Return (x, y) of the center of cell containing provided text 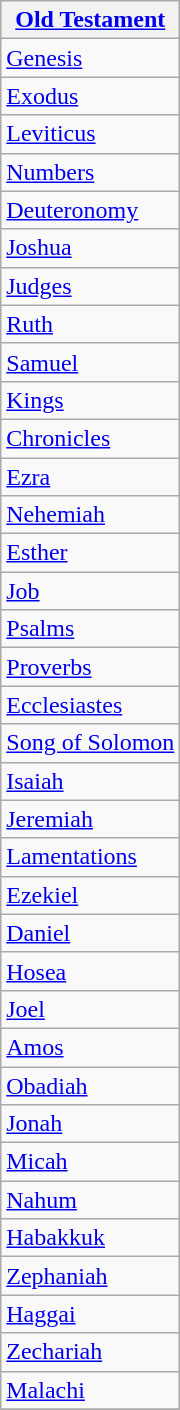
Amos (90, 1047)
Leviticus (90, 134)
Malachi (90, 1390)
Nahum (90, 1200)
Daniel (90, 933)
Judges (90, 286)
Obadiah (90, 1085)
Ezekiel (90, 895)
Old Testament (90, 20)
Chronicles (90, 438)
Ecclesiastes (90, 705)
Song of Solomon (90, 743)
Esther (90, 553)
Genesis (90, 58)
Deuteronomy (90, 210)
Exodus (90, 96)
Hosea (90, 971)
Jonah (90, 1124)
Jeremiah (90, 819)
Joshua (90, 248)
Zephaniah (90, 1276)
Lamentations (90, 857)
Psalms (90, 629)
Job (90, 591)
Haggai (90, 1314)
Kings (90, 400)
Ruth (90, 324)
Micah (90, 1162)
Samuel (90, 362)
Proverbs (90, 667)
Nehemiah (90, 515)
Numbers (90, 172)
Joel (90, 1009)
Ezra (90, 477)
Zechariah (90, 1352)
Habakkuk (90, 1238)
Isaiah (90, 781)
